Provide the (X, Y) coordinate of the cell's center where the given text is located.  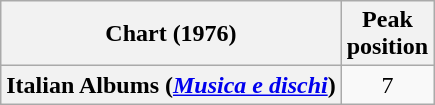
Peakposition (387, 34)
Italian Albums (Musica e dischi) (171, 85)
Chart (1976) (171, 34)
7 (387, 85)
